Find where the given text appears and provide that cell's center as (X, Y) coordinate. 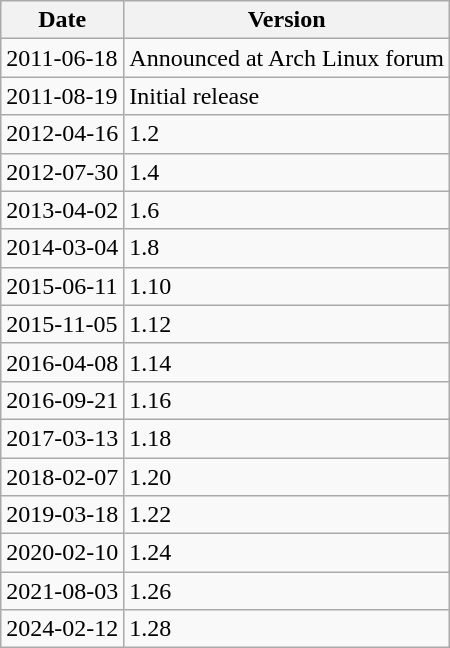
1.6 (287, 210)
2018-02-07 (62, 477)
2011-06-18 (62, 58)
Initial release (287, 96)
2015-06-11 (62, 286)
2011-08-19 (62, 96)
2024-02-12 (62, 629)
2014-03-04 (62, 248)
1.20 (287, 477)
2015-11-05 (62, 324)
1.8 (287, 248)
1.14 (287, 362)
1.4 (287, 172)
1.16 (287, 400)
2012-07-30 (62, 172)
Date (62, 20)
2012-04-16 (62, 134)
2020-02-10 (62, 553)
1.26 (287, 591)
2016-04-08 (62, 362)
2019-03-18 (62, 515)
2016-09-21 (62, 400)
1.22 (287, 515)
Version (287, 20)
1.2 (287, 134)
2013-04-02 (62, 210)
2021-08-03 (62, 591)
1.10 (287, 286)
2017-03-13 (62, 438)
1.18 (287, 438)
1.28 (287, 629)
1.24 (287, 553)
1.12 (287, 324)
Announced at Arch Linux forum (287, 58)
